Provide the (X, Y) coordinate of the cell's center where the given text is located.  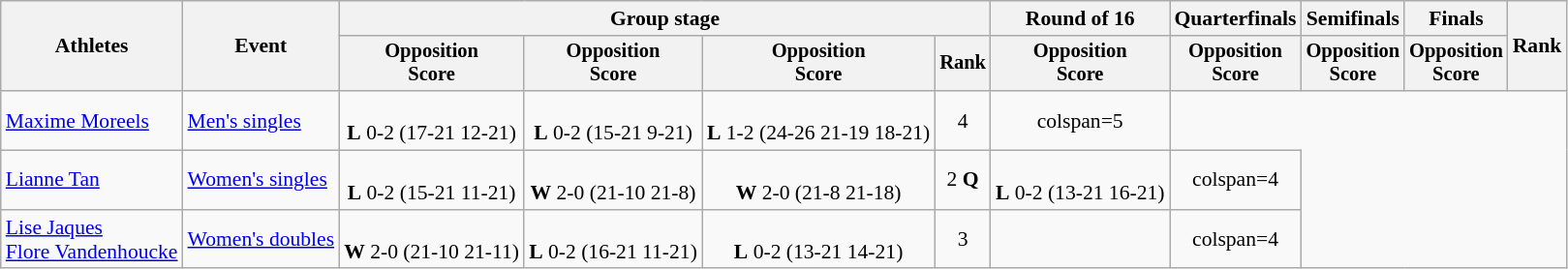
L 0-2 (13-21 14-21) (818, 240)
L 0-2 (13-21 16-21) (1081, 180)
Athletes (92, 46)
Group stage (664, 18)
W 2-0 (21-10 21-8) (613, 180)
4 (963, 120)
Maxime Moreels (92, 120)
L 0-2 (15-21 9-21) (613, 120)
Women's singles (261, 180)
L 0-2 (16-21 11-21) (613, 240)
W 2-0 (21-10 21-11) (432, 240)
3 (963, 240)
Men's singles (261, 120)
Round of 16 (1081, 18)
Lise JaquesFlore Vandenhoucke (92, 240)
L 1-2 (24-26 21-19 18-21) (818, 120)
Event (261, 46)
L 0-2 (15-21 11-21) (432, 180)
Lianne Tan (92, 180)
W 2-0 (21-8 21-18) (818, 180)
Quarterfinals (1236, 18)
2 Q (963, 180)
colspan=5 (1081, 120)
Finals (1457, 18)
Women's doubles (261, 240)
Semifinals (1354, 18)
L 0-2 (17-21 12-21) (432, 120)
